Pinpoint the cell where the given text exists, returning its (X, Y) midpoint coordinate. 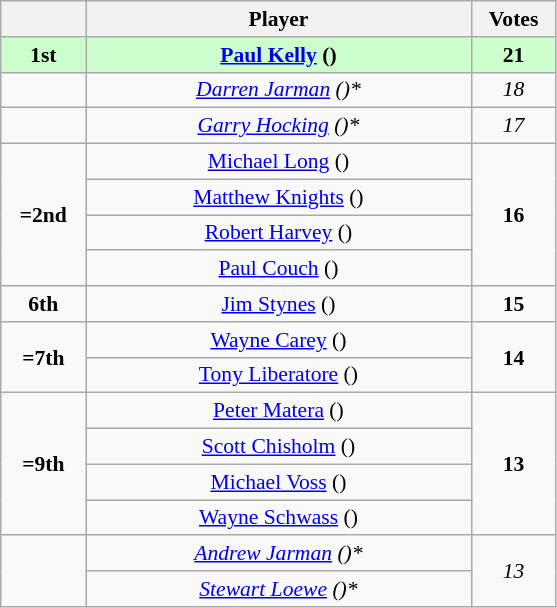
16 (514, 215)
Tony Liberatore () (278, 375)
Stewart Loewe ()* (278, 589)
=7th (44, 358)
Matthew Knights () (278, 197)
Votes (514, 19)
Andrew Jarman ()* (278, 554)
6th (44, 304)
Wayne Schwass () (278, 518)
Jim Stynes () (278, 304)
Player (278, 19)
Wayne Carey () (278, 340)
Paul Kelly () (278, 55)
Robert Harvey () (278, 233)
17 (514, 126)
Garry Hocking ()* (278, 126)
14 (514, 358)
Michael Long () (278, 162)
15 (514, 304)
Michael Voss () (278, 482)
1st (44, 55)
=9th (44, 464)
Scott Chisholm () (278, 447)
Peter Matera () (278, 411)
21 (514, 55)
=2nd (44, 215)
Paul Couch () (278, 269)
Darren Jarman ()* (278, 90)
18 (514, 90)
